Determine the [X, Y] coordinate at the center of the cell enclosing the given text.  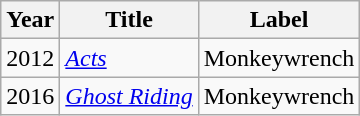
Acts [129, 58]
Title [129, 20]
2012 [30, 58]
Year [30, 20]
Label [279, 20]
2016 [30, 96]
Ghost Riding [129, 96]
